Return [x, y] of the center of cell containing provided text 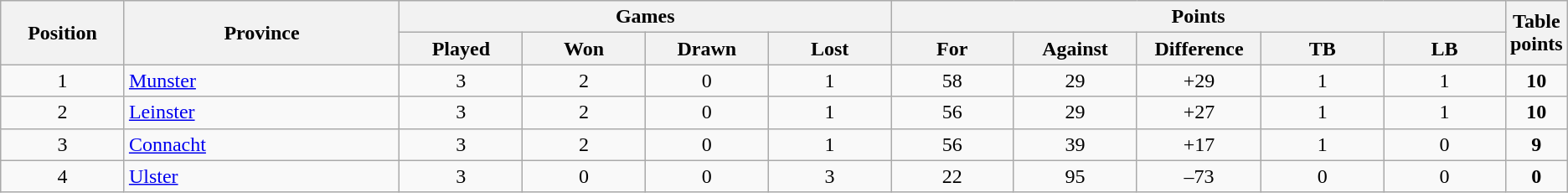
Position [63, 33]
Against [1075, 49]
Ulster [261, 176]
Tablepoints [1536, 33]
Games [645, 17]
Points [1199, 17]
Lost [829, 49]
For [952, 49]
Connacht [261, 144]
–73 [1199, 176]
LB [1445, 49]
58 [952, 81]
Drawn [707, 49]
+29 [1199, 81]
39 [1075, 144]
Province [261, 33]
4 [63, 176]
22 [952, 176]
95 [1075, 176]
Played [461, 49]
9 [1536, 144]
+27 [1199, 112]
+17 [1199, 144]
Leinster [261, 112]
Difference [1199, 49]
Won [584, 49]
Munster [261, 81]
TB [1323, 49]
